Scan for the cell matching the given text and deliver its (X, Y) coordinate at center. 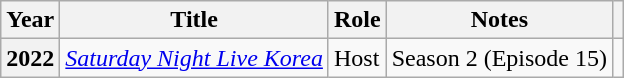
Notes (499, 20)
Season 2 (Episode 15) (499, 58)
Host (357, 58)
Title (194, 20)
Role (357, 20)
Year (30, 20)
Saturday Night Live Korea (194, 58)
2022 (30, 58)
